Find where the given text appears and provide that cell's center as (x, y) coordinate. 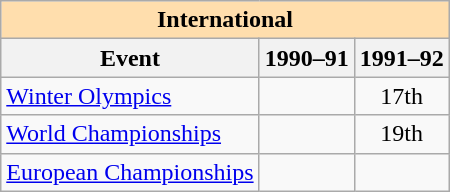
Winter Olympics (130, 96)
World Championships (130, 134)
17th (402, 96)
19th (402, 134)
International (225, 20)
1991–92 (402, 58)
European Championships (130, 172)
Event (130, 58)
1990–91 (306, 58)
